Identify which cell holds the provided text, then report its (X, Y) central coordinate. 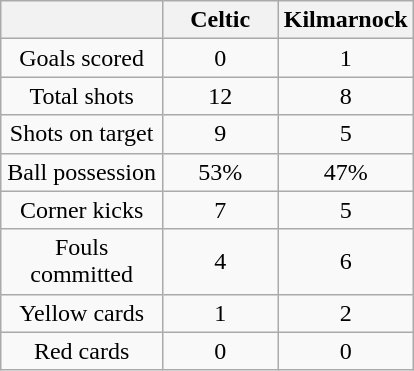
Yellow cards (82, 313)
Total shots (82, 96)
Goals scored (82, 58)
12 (220, 96)
6 (346, 262)
47% (346, 172)
4 (220, 262)
9 (220, 134)
Red cards (82, 351)
Corner kicks (82, 210)
53% (220, 172)
Celtic (220, 20)
2 (346, 313)
Fouls committed (82, 262)
8 (346, 96)
7 (220, 210)
Shots on target (82, 134)
Kilmarnock (346, 20)
Ball possession (82, 172)
